Find where the given text appears and provide that cell's center as [x, y] coordinate. 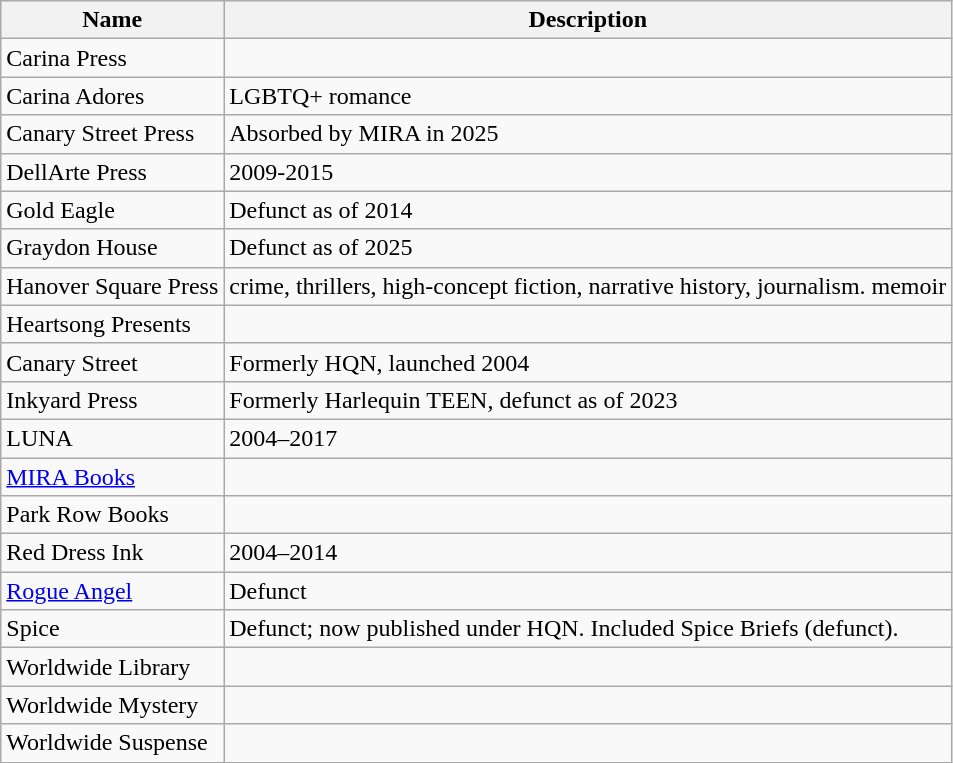
Park Row Books [112, 515]
Hanover Square Press [112, 286]
Formerly HQN, launched 2004 [588, 362]
Worldwide Suspense [112, 743]
Worldwide Library [112, 667]
DellArte Press [112, 172]
Name [112, 20]
MIRA Books [112, 477]
LUNA [112, 438]
Worldwide Mystery [112, 705]
Graydon House [112, 248]
Description [588, 20]
Gold Eagle [112, 210]
crime, thrillers, high-concept fiction, narrative history, journalism. memoir [588, 286]
LGBTQ+ romance [588, 96]
Canary Street Press [112, 134]
Defunct as of 2025 [588, 248]
Carina Adores [112, 96]
Inkyard Press [112, 400]
Rogue Angel [112, 591]
2004–2017 [588, 438]
2009-2015 [588, 172]
Defunct [588, 591]
Spice [112, 629]
Formerly Harlequin TEEN, defunct as of 2023 [588, 400]
Defunct; now published under HQN. Included Spice Briefs (defunct). [588, 629]
2004–2014 [588, 553]
Canary Street [112, 362]
Absorbed by MIRA in 2025 [588, 134]
Heartsong Presents [112, 324]
Red Dress Ink [112, 553]
Defunct as of 2014 [588, 210]
Carina Press [112, 58]
